For the text-containing cell, return its midpoint in [X, Y] coordinate format. 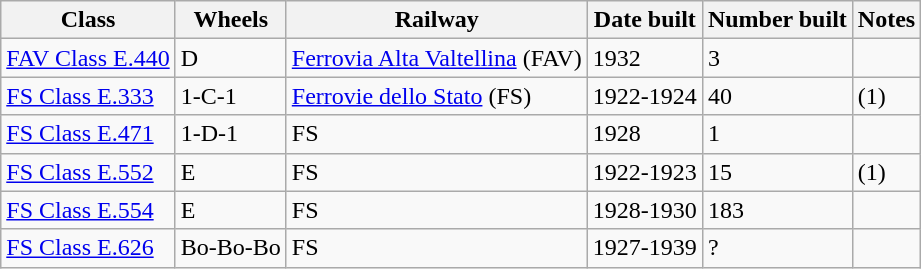
1922-1924 [644, 96]
1928 [644, 134]
1932 [644, 58]
Ferrovie dello Stato (FS) [436, 96]
Number built [777, 20]
1922-1923 [644, 172]
D [230, 58]
1-C-1 [230, 96]
Notes [886, 20]
15 [777, 172]
1927-1939 [644, 248]
FS Class E.552 [88, 172]
1-D-1 [230, 134]
FS Class E.554 [88, 210]
3 [777, 58]
FS Class E.626 [88, 248]
Ferrovia Alta Valtellina (FAV) [436, 58]
Bo-Bo-Bo [230, 248]
40 [777, 96]
Class [88, 20]
FAV Class E.440 [88, 58]
FS Class E.333 [88, 96]
183 [777, 210]
Railway [436, 20]
1928-1930 [644, 210]
? [777, 248]
Wheels [230, 20]
FS Class E.471 [88, 134]
1 [777, 134]
Date built [644, 20]
